For the text-containing cell, return its midpoint in (x, y) coordinate format. 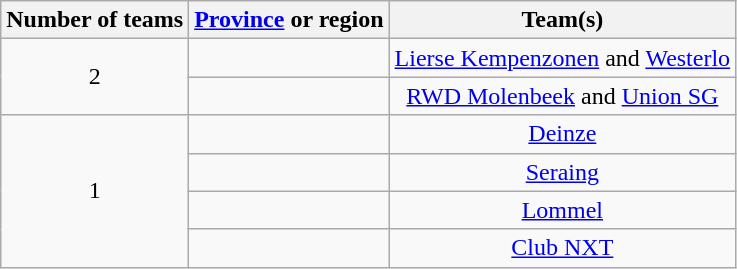
Lierse Kempenzonen and Westerlo (562, 58)
Province or region (289, 20)
Seraing (562, 172)
2 (95, 77)
RWD Molenbeek and Union SG (562, 96)
Lommel (562, 210)
1 (95, 191)
Number of teams (95, 20)
Club NXT (562, 248)
Deinze (562, 134)
Team(s) (562, 20)
